Return (x, y) of the center of cell containing provided text 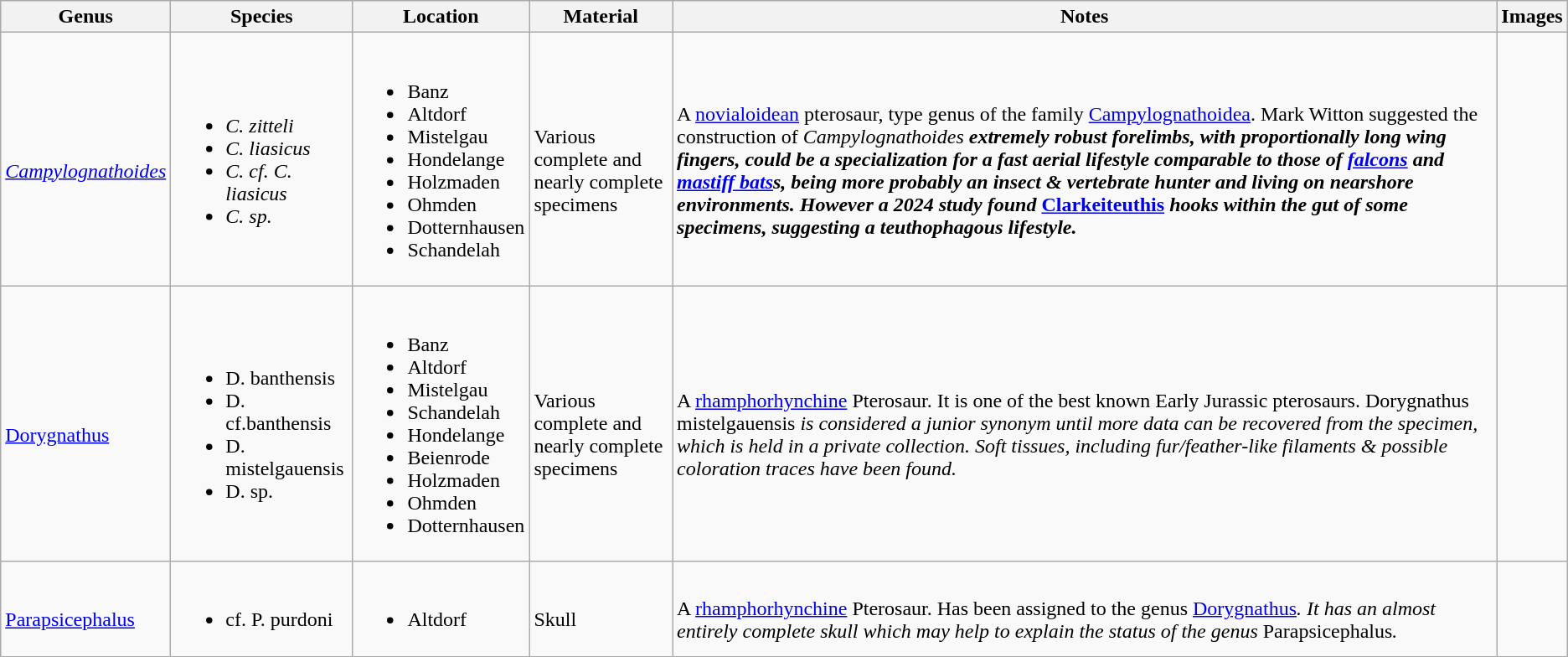
Material (601, 17)
Images (1532, 17)
Altdorf (441, 608)
Genus (85, 17)
BanzAltdorfMistelgauSchandelahHondelangeBeienrodeHolzmadenOhmdenDotternhausen (441, 424)
Dorygnathus (85, 424)
Location (441, 17)
Notes (1085, 17)
cf. P. purdoni (261, 608)
D. banthensisD. cf.banthensisD. mistelgauensisD. sp. (261, 424)
C. zitteliC. liasicusC. cf. C. liasicusC. sp. (261, 159)
Skull (601, 608)
Parapsicephalus (85, 608)
BanzAltdorfMistelgauHondelangeHolzmadenOhmdenDotternhausenSchandelah (441, 159)
Campylognathoides (85, 159)
Species (261, 17)
